Provide the (X, Y) coordinate of the cell's center where the given text is located.  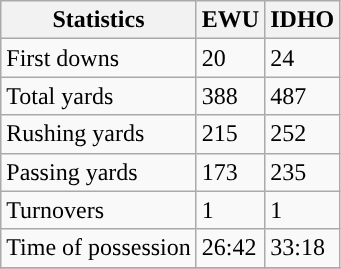
252 (302, 134)
Total yards (99, 96)
487 (302, 96)
20 (230, 58)
33:18 (302, 248)
388 (230, 96)
26:42 (230, 248)
235 (302, 172)
24 (302, 58)
Time of possession (99, 248)
IDHO (302, 20)
Statistics (99, 20)
Passing yards (99, 172)
EWU (230, 20)
Rushing yards (99, 134)
First downs (99, 58)
Turnovers (99, 210)
173 (230, 172)
215 (230, 134)
